Return the (x, y) coordinate for the center point of the cell that contains the specified text.  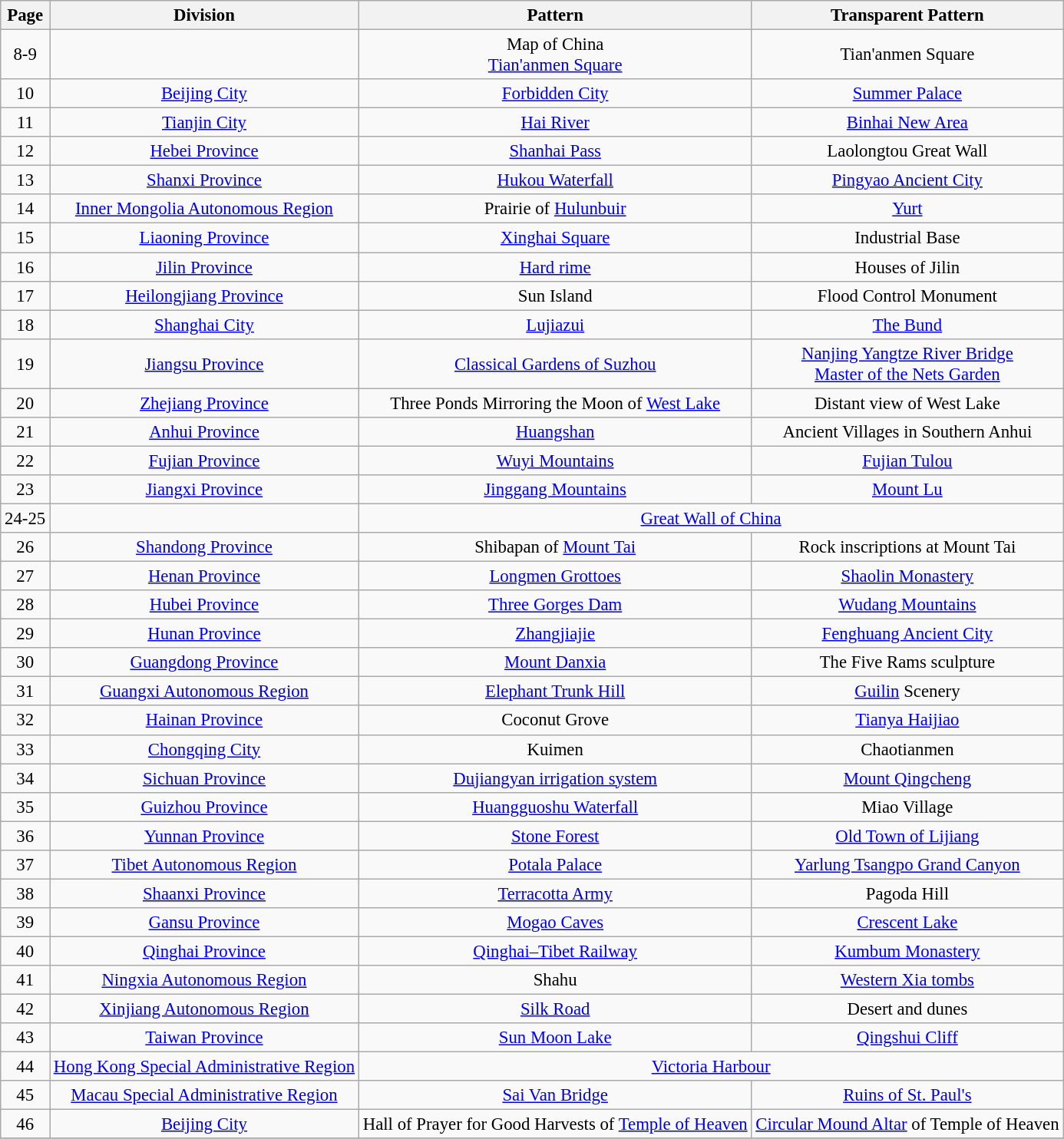
45 (25, 1095)
26 (25, 547)
Mount Danxia (555, 662)
The Bund (907, 325)
Chongqing City (204, 749)
Inner Mongolia Autonomous Region (204, 210)
27 (25, 576)
Wuyi Mountains (555, 461)
10 (25, 94)
Hunan Province (204, 634)
Binhai New Area (907, 123)
Mogao Caves (555, 923)
Mount Lu (907, 490)
Map of ChinaTian'anmen Square (555, 55)
42 (25, 1009)
Nanjing Yangtze River BridgeMaster of the Nets Garden (907, 364)
Guilin Scenery (907, 692)
24-25 (25, 518)
Qingshui Cliff (907, 1038)
Yurt (907, 210)
Shaanxi Province (204, 893)
Western Xia tombs (907, 980)
Wudang Mountains (907, 605)
30 (25, 662)
Old Town of Lijiang (907, 836)
17 (25, 295)
46 (25, 1124)
Guizhou Province (204, 807)
29 (25, 634)
Fujian Province (204, 461)
Circular Mound Altar of Temple of Heaven (907, 1124)
19 (25, 364)
Fenghuang Ancient City (907, 634)
Distant view of West Lake (907, 403)
Shanxi Province (204, 180)
Qinghai Province (204, 951)
Tianjin City (204, 123)
Jiangsu Province (204, 364)
Shanhai Pass (555, 151)
Prairie of Hulunbuir (555, 210)
Guangxi Autonomous Region (204, 692)
The Five Rams sculpture (907, 662)
Hainan Province (204, 721)
Silk Road (555, 1009)
Xinjiang Autonomous Region (204, 1009)
Classical Gardens of Suzhou (555, 364)
11 (25, 123)
37 (25, 865)
Pingyao Ancient City (907, 180)
Three Gorges Dam (555, 605)
Mount Qingcheng (907, 778)
Zhangjiajie (555, 634)
15 (25, 238)
Victoria Harbour (711, 1067)
Macau Special Administrative Region (204, 1095)
Tian'anmen Square (907, 55)
8-9 (25, 55)
Fujian Tulou (907, 461)
Laolongtou Great Wall (907, 151)
Pattern (555, 15)
44 (25, 1067)
36 (25, 836)
Huangguoshu Waterfall (555, 807)
Pagoda Hill (907, 893)
Hukou Waterfall (555, 180)
Miao Village (907, 807)
Sichuan Province (204, 778)
Taiwan Province (204, 1038)
Potala Palace (555, 865)
Elephant Trunk Hill (555, 692)
Sai Van Bridge (555, 1095)
14 (25, 210)
Shibapan of Mount Tai (555, 547)
Shanghai City (204, 325)
Shandong Province (204, 547)
Forbidden City (555, 94)
20 (25, 403)
Hai River (555, 123)
Desert and dunes (907, 1009)
Chaotianmen (907, 749)
13 (25, 180)
Longmen Grottoes (555, 576)
Industrial Base (907, 238)
Kumbum Monastery (907, 951)
Jiangxi Province (204, 490)
12 (25, 151)
Shaolin Monastery (907, 576)
Division (204, 15)
Jinggang Mountains (555, 490)
Xinghai Square (555, 238)
Anhui Province (204, 432)
35 (25, 807)
41 (25, 980)
22 (25, 461)
16 (25, 267)
32 (25, 721)
Ruins of St. Paul's (907, 1095)
Houses of Jilin (907, 267)
39 (25, 923)
38 (25, 893)
Lujiazui (555, 325)
Yarlung Tsangpo Grand Canyon (907, 865)
40 (25, 951)
Hubei Province (204, 605)
Page (25, 15)
Jilin Province (204, 267)
Dujiangyan irrigation system (555, 778)
Ningxia Autonomous Region (204, 980)
Gansu Province (204, 923)
28 (25, 605)
Terracotta Army (555, 893)
Rock inscriptions at Mount Tai (907, 547)
Coconut Grove (555, 721)
Transparent Pattern (907, 15)
34 (25, 778)
Sun Island (555, 295)
Guangdong Province (204, 662)
Qinghai–Tibet Railway (555, 951)
Sun Moon Lake (555, 1038)
Hard rime (555, 267)
Heilongjiang Province (204, 295)
43 (25, 1038)
21 (25, 432)
Zhejiang Province (204, 403)
Shahu (555, 980)
Three Ponds Mirroring the Moon of West Lake (555, 403)
Summer Palace (907, 94)
23 (25, 490)
Flood Control Monument (907, 295)
Tianya Haijiao (907, 721)
Ancient Villages in Southern Anhui (907, 432)
Henan Province (204, 576)
Crescent Lake (907, 923)
Tibet Autonomous Region (204, 865)
18 (25, 325)
31 (25, 692)
Huangshan (555, 432)
Liaoning Province (204, 238)
Great Wall of China (711, 518)
Hong Kong Special Administrative Region (204, 1067)
Stone Forest (555, 836)
Yunnan Province (204, 836)
33 (25, 749)
Hall of Prayer for Good Harvests of Temple of Heaven (555, 1124)
Kuimen (555, 749)
Hebei Province (204, 151)
